Locate the cell with the specified text and output its (x, y) center coordinate. 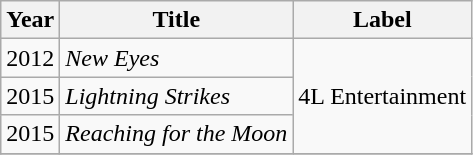
New Eyes (176, 58)
Reaching for the Moon (176, 134)
4L Entertainment (382, 96)
Title (176, 20)
Year (30, 20)
2012 (30, 58)
Lightning Strikes (176, 96)
Label (382, 20)
